Output the (x, y) coordinate of the center of the cell containing the given text.  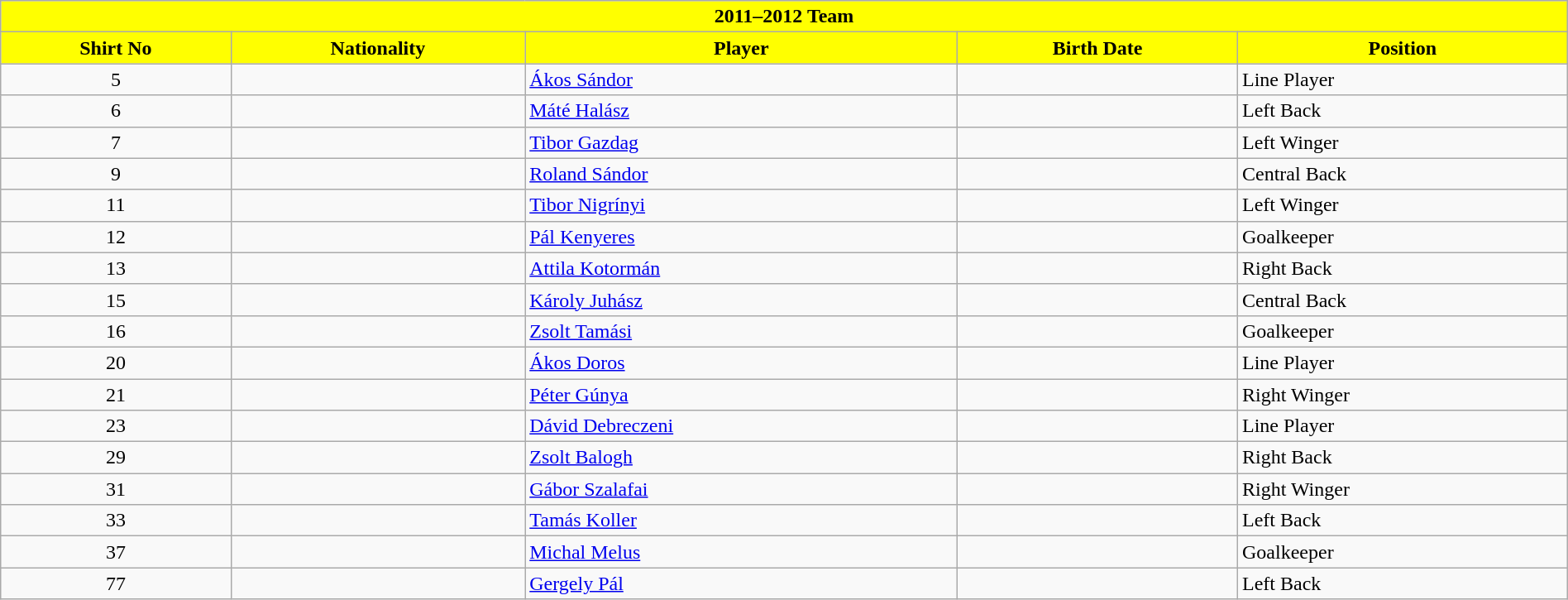
Shirt No (116, 48)
23 (116, 426)
77 (116, 583)
21 (116, 395)
Ákos Sándor (741, 79)
Dávid Debreczeni (741, 426)
Birth Date (1098, 48)
Position (1403, 48)
Zsolt Balogh (741, 458)
13 (116, 268)
2011–2012 Team (784, 17)
Player (741, 48)
37 (116, 552)
33 (116, 521)
Péter Gúnya (741, 395)
Pál Kenyeres (741, 237)
11 (116, 205)
Máté Halász (741, 111)
16 (116, 331)
Tibor Gazdag (741, 142)
Zsolt Tamási (741, 331)
Roland Sándor (741, 174)
15 (116, 300)
Ákos Doros (741, 362)
Gergely Pál (741, 583)
31 (116, 489)
7 (116, 142)
Károly Juhász (741, 300)
Tibor Nigrínyi (741, 205)
12 (116, 237)
Nationality (378, 48)
5 (116, 79)
Attila Kotormán (741, 268)
9 (116, 174)
20 (116, 362)
6 (116, 111)
29 (116, 458)
Michal Melus (741, 552)
Gábor Szalafai (741, 489)
Tamás Koller (741, 521)
